Provide the (x, y) coordinate of the cell's center where the given text is located.  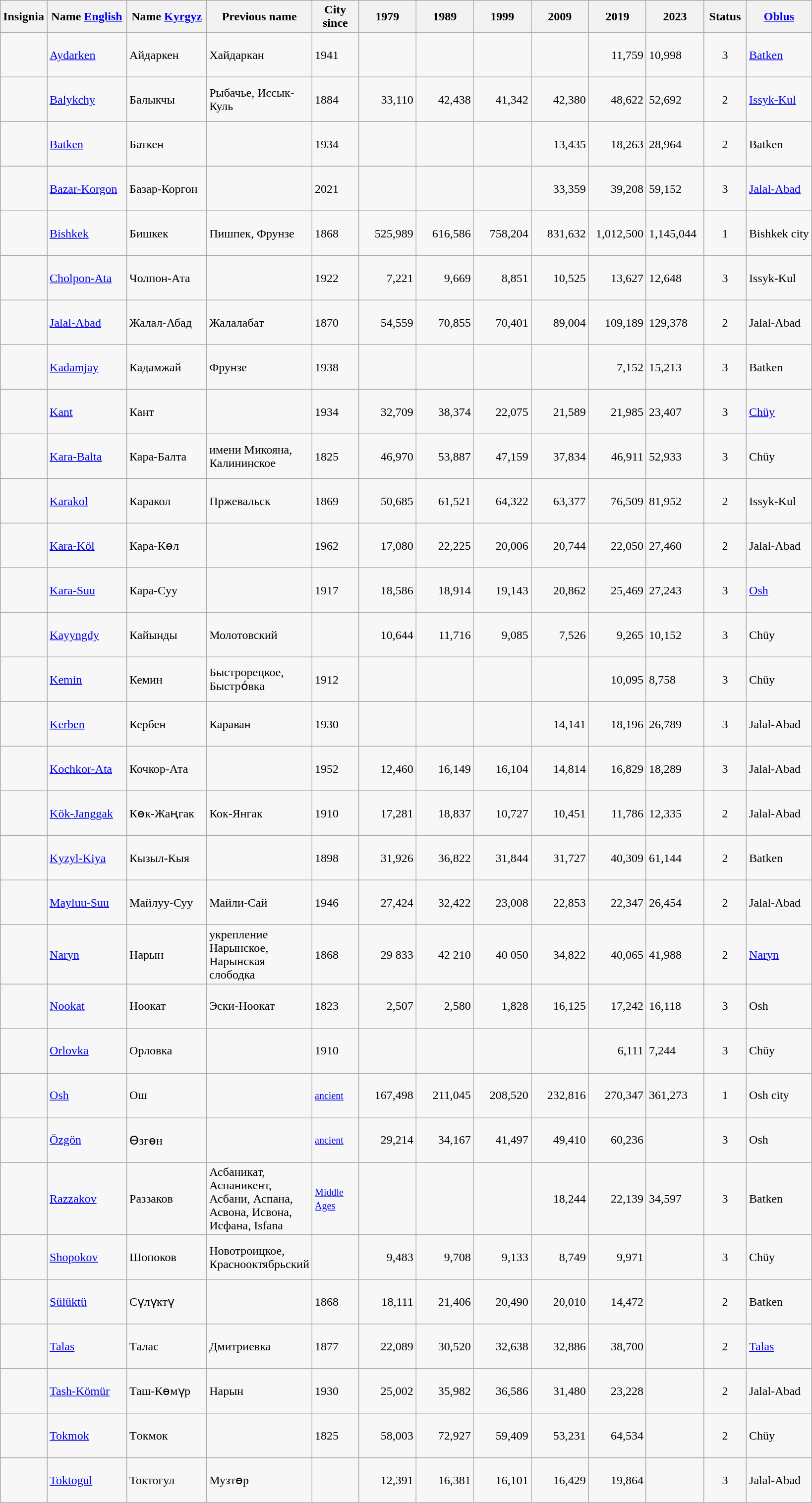
81,952 (675, 501)
Kant (87, 412)
36,586 (502, 1391)
Кайынды (167, 635)
616,586 (445, 233)
14,472 (617, 1302)
20,862 (560, 590)
22,075 (502, 412)
211,045 (445, 1096)
Previous name (260, 17)
Bishkek city (779, 233)
Toktogul (87, 1480)
46,911 (617, 457)
9,085 (502, 635)
Жалалабат (260, 323)
52,933 (675, 457)
18,111 (387, 1302)
Middle Ages (336, 1199)
7,152 (617, 367)
22,853 (560, 903)
12,460 (387, 769)
18,914 (445, 590)
61,521 (445, 501)
20,490 (502, 1302)
7,244 (675, 1051)
10,727 (502, 813)
31,844 (502, 858)
20,006 (502, 546)
1989 (445, 17)
64,534 (617, 1436)
25,469 (617, 590)
27,460 (675, 546)
33,110 (387, 100)
Kyzyl-Kiya (87, 858)
1,012,500 (617, 233)
10,525 (560, 278)
72,927 (445, 1436)
30,520 (445, 1346)
9,971 (617, 1257)
12,335 (675, 813)
Караван (260, 724)
16,429 (560, 1480)
1979 (387, 17)
Tокмок (167, 1436)
1,828 (502, 1006)
47,159 (502, 457)
34,822 (560, 955)
Kemin (87, 680)
16,381 (445, 1480)
Молотовский (260, 635)
Айдаркен (167, 55)
Bishkek (87, 233)
13,435 (560, 144)
Karakol (87, 501)
18,244 (560, 1199)
17,281 (387, 813)
40,065 (617, 955)
Музтөр (260, 1480)
61,144 (675, 858)
15,213 (675, 367)
42 210 (445, 955)
7,221 (387, 278)
58,003 (387, 1436)
18,837 (445, 813)
20,010 (560, 1302)
Асбаникат, Аспаникент, Асбани, Аспана, Асвона, Исвона, Исфана, Isfana (260, 1199)
32,422 (445, 903)
Өзгөн (167, 1140)
Баткен (167, 144)
Status (725, 17)
Osh city (779, 1096)
Sülüktü (87, 1302)
22,139 (617, 1199)
Kara-Balta (87, 457)
20,744 (560, 546)
54,559 (387, 323)
Oblus (779, 17)
Cholpon-Ata (87, 278)
Раззаков (167, 1199)
89,004 (560, 323)
Хайдаркан (260, 55)
Рыбачье, Иссык-Куль (260, 100)
Сүлүктү (167, 1302)
63,377 (560, 501)
9,483 (387, 1257)
Дмитриевка (260, 1346)
2019 (617, 17)
Орловка (167, 1051)
52,692 (675, 100)
208,520 (502, 1096)
7,526 (560, 635)
32,886 (560, 1346)
1941 (336, 55)
1952 (336, 769)
Aydarken (87, 55)
37,834 (560, 457)
270,347 (617, 1096)
758,204 (502, 233)
232,816 (560, 1096)
361,273 (675, 1096)
21,406 (445, 1302)
10,095 (617, 680)
Bazar-Korgon (87, 189)
2,580 (445, 1006)
50,685 (387, 501)
12,648 (675, 278)
17,080 (387, 546)
53,887 (445, 457)
имени Микояна, Калининское (260, 457)
9,133 (502, 1257)
40,309 (617, 858)
Kerben (87, 724)
32,709 (387, 412)
28,964 (675, 144)
18,586 (387, 590)
Чолпон-Ата (167, 278)
31,926 (387, 858)
60,236 (617, 1140)
Кочкор-Ата (167, 769)
City since (336, 17)
525,989 (387, 233)
64,322 (502, 501)
1938 (336, 367)
17,242 (617, 1006)
59,152 (675, 189)
16,149 (445, 769)
14,141 (560, 724)
41,342 (502, 100)
16,101 (502, 1480)
42,438 (445, 100)
Кербен (167, 724)
Кемин (167, 680)
Кара-Cуу (167, 590)
22,347 (617, 903)
14,814 (560, 769)
26,454 (675, 903)
41,988 (675, 955)
40 050 (502, 955)
16,125 (560, 1006)
27,243 (675, 590)
Kök-Janggak (87, 813)
Kayyngdy (87, 635)
53,231 (560, 1436)
Каракол (167, 501)
26,789 (675, 724)
8,851 (502, 278)
Name English (87, 17)
Кара-Көл (167, 546)
42,380 (560, 100)
70,855 (445, 323)
Фрунзе (260, 367)
Шопоков (167, 1257)
19,143 (502, 590)
29,214 (387, 1140)
18,196 (617, 724)
33,359 (560, 189)
23,407 (675, 412)
70,401 (502, 323)
Nookat (87, 1006)
10,644 (387, 635)
109,189 (617, 323)
Tokmok (87, 1436)
19,864 (617, 1480)
2023 (675, 17)
Базар-Коргон (167, 189)
22,225 (445, 546)
2021 (336, 189)
16,118 (675, 1006)
Новотроицкое, Краснооктябрьский (260, 1257)
Shopokov (87, 1257)
Майли-Сай (260, 903)
31,480 (560, 1391)
1922 (336, 278)
10,451 (560, 813)
Жалал-Абад (167, 323)
22,050 (617, 546)
Kara-Köl (87, 546)
6,111 (617, 1051)
Oш (167, 1096)
18,263 (617, 144)
Kara-Suu (87, 590)
Name Kyrgyz (167, 17)
21,985 (617, 412)
Токтогул (167, 1480)
16,829 (617, 769)
8,758 (675, 680)
29 833 (387, 955)
18,289 (675, 769)
35,982 (445, 1391)
23,008 (502, 903)
167,498 (387, 1096)
Балыкчы (167, 100)
1962 (336, 546)
Таш-Көмүр (167, 1391)
Insignia (24, 17)
Кант (167, 412)
38,374 (445, 412)
129,378 (675, 323)
9,708 (445, 1257)
1917 (336, 590)
Майлуу-Суу (167, 903)
1999 (502, 17)
2,507 (387, 1006)
27,424 (387, 903)
1823 (336, 1006)
1870 (336, 323)
Кадамжай (167, 367)
8,749 (560, 1257)
1884 (336, 100)
1869 (336, 501)
39,208 (617, 189)
11,759 (617, 55)
1877 (336, 1346)
10,998 (675, 55)
23,228 (617, 1391)
Ноокат (167, 1006)
Быстрорецкое, Быстро́вка (260, 680)
36,822 (445, 858)
Orlovka (87, 1051)
укрепление Нарынское, Нарынская слободка (260, 955)
9,265 (617, 635)
Kadamjay (87, 367)
Пржевальск (260, 501)
21,589 (560, 412)
Özgön (87, 1140)
22,089 (387, 1346)
32,638 (502, 1346)
Mayluu-Suu (87, 903)
25,002 (387, 1391)
46,970 (387, 457)
49,410 (560, 1140)
12,391 (387, 1480)
Көк-Жаңгак (167, 813)
Balykchy (87, 100)
41,497 (502, 1140)
59,409 (502, 1436)
Пишпек, Фрунзе (260, 233)
1,145,044 (675, 233)
76,509 (617, 501)
34,597 (675, 1199)
1898 (336, 858)
11,716 (445, 635)
Кара-Балта (167, 457)
831,632 (560, 233)
Kochkor-Ata (87, 769)
Кызыл-Кыя (167, 858)
2009 (560, 17)
10,152 (675, 635)
Tалас (167, 1346)
1912 (336, 680)
16,104 (502, 769)
9,669 (445, 278)
Tash-Kömür (87, 1391)
38,700 (617, 1346)
Кок-Янгак (260, 813)
Razzakov (87, 1199)
Эски-Ноокат (260, 1006)
1946 (336, 903)
11,786 (617, 813)
Бишкек (167, 233)
31,727 (560, 858)
34,167 (445, 1140)
48,622 (617, 100)
13,627 (617, 278)
